Find where the given text appears and provide that cell's center as [X, Y] coordinate. 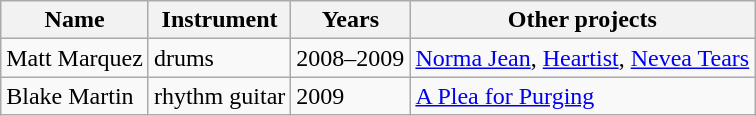
2009 [350, 96]
Name [75, 20]
rhythm guitar [219, 96]
Other projects [582, 20]
Years [350, 20]
Norma Jean, Heartist, Nevea Tears [582, 58]
2008–2009 [350, 58]
drums [219, 58]
Blake Martin [75, 96]
A Plea for Purging [582, 96]
Instrument [219, 20]
Matt Marquez [75, 58]
